Find where the given text appears and provide that cell's center as (X, Y) coordinate. 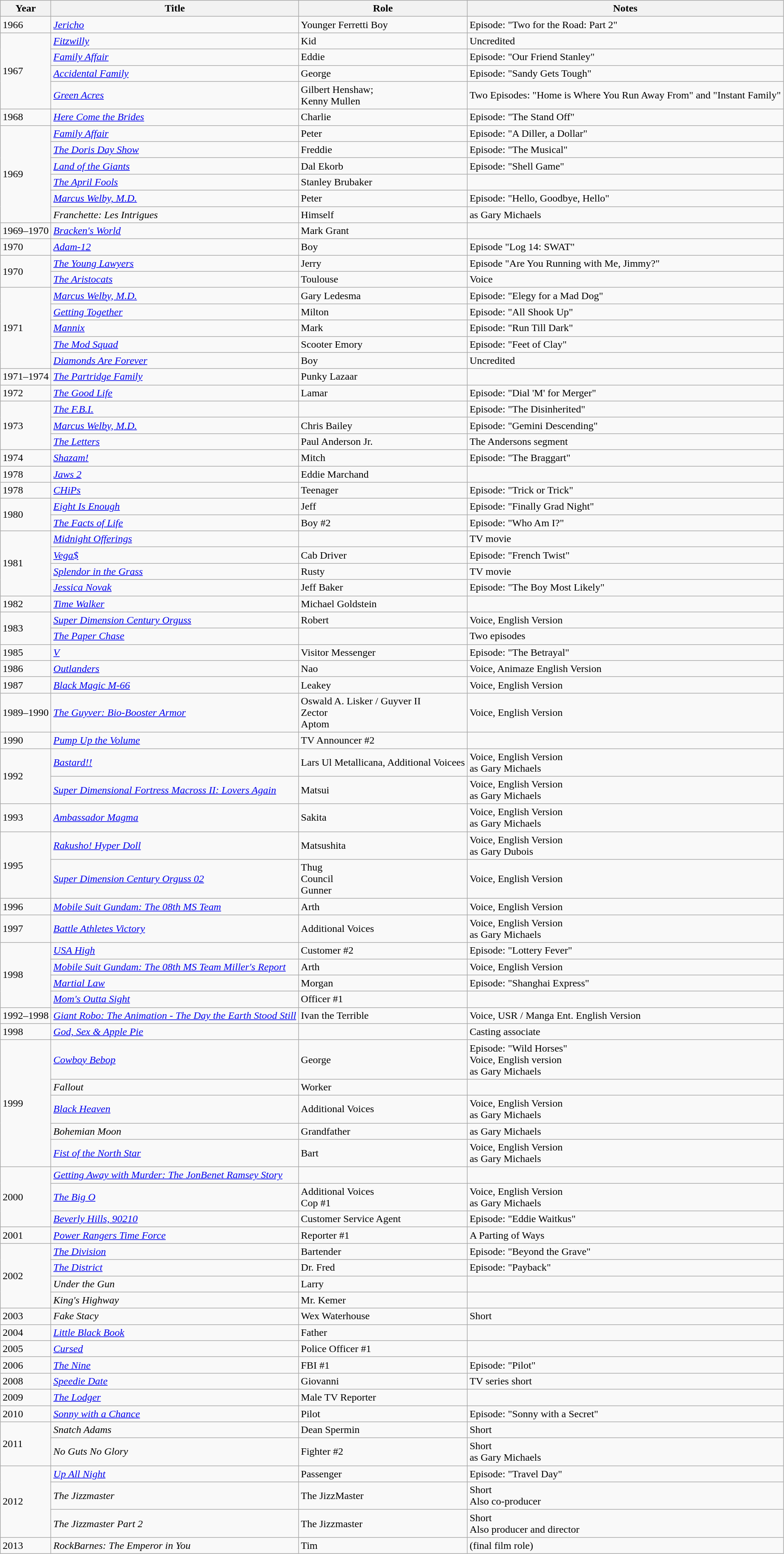
Super Dimension Century Orguss (175, 620)
Customer #2 (383, 951)
Eddie (383, 57)
Green Acres (175, 95)
Episode: "The Disinherited" (625, 409)
Voice, English Versionas Gary Dubois (625, 845)
Lars Ul Metallicana, Additional Voicees (383, 762)
Ivan the Terrible (383, 1015)
Martial Law (175, 983)
The Jizzmaster Part 2 (175, 1524)
Michael Goldstein (383, 604)
1992 (26, 776)
1969–1970 (26, 231)
2009 (26, 1397)
Adam-12 (175, 247)
Episode: "Lottery Fever" (625, 951)
Rakusho! Hyper Doll (175, 845)
Fake Stacy (175, 1316)
Dal Ekorb (383, 166)
Episode: "Beyond the Grave" (625, 1251)
The Mod Squad (175, 344)
Mobile Suit Gundam: The 08th MS Team (175, 907)
The Paper Chase (175, 636)
USA High (175, 951)
Bracken's World (175, 231)
Episode: "All Shook Up" (625, 312)
Wex Waterhouse (383, 1316)
2012 (26, 1502)
The District (175, 1268)
FBI #1 (383, 1365)
Episode: "Our Friend Stanley" (625, 57)
Notes (625, 9)
Sonny with a Chance (175, 1413)
Episode: "A Diller, a Dollar" (625, 133)
Episode: "The Boy Most Likely" (625, 588)
Dean Spermin (383, 1430)
Police Officer #1 (383, 1349)
Cowboy Bebop (175, 1059)
Additional VoicesCop #1 (383, 1197)
Visitor Messenger (383, 652)
1987 (26, 685)
Fallout (175, 1087)
Matsushita (383, 845)
Freddie (383, 150)
Land of the Giants (175, 166)
The Doris Day Show (175, 150)
Episode: "Who Am I?" (625, 523)
Ambassador Magma (175, 818)
2002 (26, 1276)
TV series short (625, 1381)
Episode: "The Stand Off" (625, 117)
The April Fools (175, 182)
Himself (383, 214)
Mark (383, 328)
The Lodger (175, 1397)
1986 (26, 669)
The Aristocats (175, 280)
Super Dimensional Fortress Macross II: Lovers Again (175, 790)
1971 (26, 328)
TV Announcer #2 (383, 740)
Mark Grant (383, 231)
1982 (26, 604)
ThugCouncilGunner (383, 879)
Jaws 2 (175, 474)
Episode: "Elegy for a Mad Dog" (625, 296)
Eight Is Enough (175, 507)
1968 (26, 117)
Sakita (383, 818)
Episode: "French Twist" (625, 555)
Black Magic M-66 (175, 685)
Episode: "Feet of Clay" (625, 344)
2010 (26, 1413)
Year (26, 9)
Getting Together (175, 312)
Episode: "Finally Grad Night" (625, 507)
Dr. Fred (383, 1268)
Episode: "Run Till Dark" (625, 328)
Outlanders (175, 669)
Getting Away with Murder: The JonBenet Ramsey Story (175, 1175)
Bart (383, 1153)
Punky Lazaar (383, 377)
The JizzMaster (383, 1496)
Battle Athletes Victory (175, 929)
1996 (26, 907)
1983 (26, 628)
(final film role) (625, 1545)
1981 (26, 563)
Gary Ledesma (383, 296)
Passenger (383, 1474)
1990 (26, 740)
1992–1998 (26, 1015)
Episode: "Gemini Descending" (625, 425)
CHiPs (175, 490)
Nao (383, 669)
Beverly Hills, 90210 (175, 1219)
Shazam! (175, 458)
Boy #2 (383, 523)
Mom's Outta Sight (175, 999)
Rusty (383, 571)
Episode: "Two for the Road: Part 2" (625, 25)
Episode: "The Braggart" (625, 458)
Midnight Offerings (175, 539)
Diamonds Are Forever (175, 360)
Power Rangers Time Force (175, 1235)
2005 (26, 1349)
Kid (383, 41)
1993 (26, 818)
2003 (26, 1316)
Giovanni (383, 1381)
Scooter Emory (383, 344)
Episode: "Shell Game" (625, 166)
Episode: "Eddie Waitkus" (625, 1219)
Jerry (383, 263)
Mitch (383, 458)
Episode: "The Musical" (625, 150)
1974 (26, 458)
Pilot (383, 1413)
2011 (26, 1444)
Toulouse (383, 280)
Mobile Suit Gundam: The 08th MS Team Miller's Report (175, 967)
Male TV Reporter (383, 1397)
A Parting of Ways (625, 1235)
2004 (26, 1332)
Milton (383, 312)
Paul Anderson Jr. (383, 441)
Bastard!! (175, 762)
Leakey (383, 685)
Larry (383, 1284)
Episode: "Dial 'M' for Merger" (625, 393)
Bohemian Moon (175, 1131)
Mannix (175, 328)
Time Walker (175, 604)
Episode: "Sandy Gets Tough" (625, 73)
2008 (26, 1381)
Episode: "Pilot" (625, 1365)
Stanley Brubaker (383, 182)
Episode "Log 14: SWAT" (625, 247)
Tim (383, 1545)
Lamar (383, 393)
1972 (26, 393)
Episode: "Trick or Trick" (625, 490)
Jeff Baker (383, 588)
Here Come the Brides (175, 117)
ShortAlso co-producer (625, 1496)
1980 (26, 515)
2013 (26, 1545)
2006 (26, 1365)
Episode: "The Betrayal" (625, 652)
V (175, 652)
Younger Ferretti Boy (383, 25)
1999 (26, 1103)
Chris Bailey (383, 425)
Father (383, 1332)
Fighter #2 (383, 1452)
Super Dimension Century Orguss 02 (175, 879)
Voice, USR / Manga Ent. English Version (625, 1015)
King's Highway (175, 1300)
1985 (26, 652)
No Guts No Glory (175, 1452)
Up All Night (175, 1474)
The F.B.I. (175, 409)
Episode: "Travel Day" (625, 1474)
1969 (26, 174)
Charlie (383, 117)
1997 (26, 929)
Jericho (175, 25)
RockBarnes: The Emperor in You (175, 1545)
The Young Lawyers (175, 263)
The Nine (175, 1365)
Role (383, 9)
Two episodes (625, 636)
The Partridge Family (175, 377)
The Big O (175, 1197)
Black Heaven (175, 1109)
Reporter #1 (383, 1235)
Cab Driver (383, 555)
Under the Gun (175, 1284)
Episode "Are You Running with Me, Jimmy?" (625, 263)
The Division (175, 1251)
The Good Life (175, 393)
1995 (26, 865)
ShortAlso producer and director (625, 1524)
2001 (26, 1235)
Two Episodes: "Home is Where You Run Away From" and "Instant Family" (625, 95)
Oswald A. Lisker / Guyver IIZectorAptom (383, 712)
Episode: "Hello, Goodbye, Hello" (625, 198)
1989–1990 (26, 712)
Fist of the North Star (175, 1153)
Voice (625, 280)
Vega$ (175, 555)
The Letters (175, 441)
Grandfather (383, 1131)
Jeff (383, 507)
Giant Robo: The Animation - The Day the Earth Stood Still (175, 1015)
Little Black Book (175, 1332)
Gilbert Henshaw;Kenny Mullen (383, 95)
2000 (26, 1197)
Teenager (383, 490)
Casting associate (625, 1032)
Episode: "Payback" (625, 1268)
Matsui (383, 790)
1971–1974 (26, 377)
Officer #1 (383, 999)
Customer Service Agent (383, 1219)
1967 (26, 71)
1966 (26, 25)
Jessica Novak (175, 588)
Accidental Family (175, 73)
God, Sex & Apple Pie (175, 1032)
Voice, Animaze English Version (625, 669)
Shortas Gary Michaels (625, 1452)
Episode: "Wild Horses"Voice, English versionas Gary Michaels (625, 1059)
Mr. Kemer (383, 1300)
Snatch Adams (175, 1430)
Splendor in the Grass (175, 571)
Episode: "Shanghai Express" (625, 983)
Episode: "Sonny with a Secret" (625, 1413)
Eddie Marchand (383, 474)
The Guyver: Bio-Booster Armor (175, 712)
Pump Up the Volume (175, 740)
Franchette: Les Intrigues (175, 214)
Cursed (175, 1349)
Robert (383, 620)
1973 (26, 425)
Bartender (383, 1251)
Morgan (383, 983)
Fitzwilly (175, 41)
Worker (383, 1087)
The Andersons segment (625, 441)
Speedie Date (175, 1381)
The Facts of Life (175, 523)
Title (175, 9)
